From the cell containing the given text, extract its center point as (x, y) coordinate. 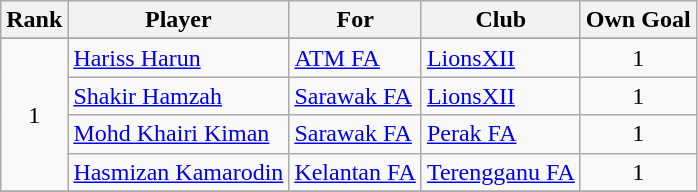
Kelantan FA (356, 172)
Rank (34, 20)
Club (500, 20)
Own Goal (638, 20)
Perak FA (500, 134)
For (356, 20)
Hariss Harun (178, 58)
ATM FA (356, 58)
Mohd Khairi Kiman (178, 134)
Hasmizan Kamarodin (178, 172)
Shakir Hamzah (178, 96)
Terengganu FA (500, 172)
Player (178, 20)
